Return the (X, Y) coordinate for the center point of the cell that contains the specified text.  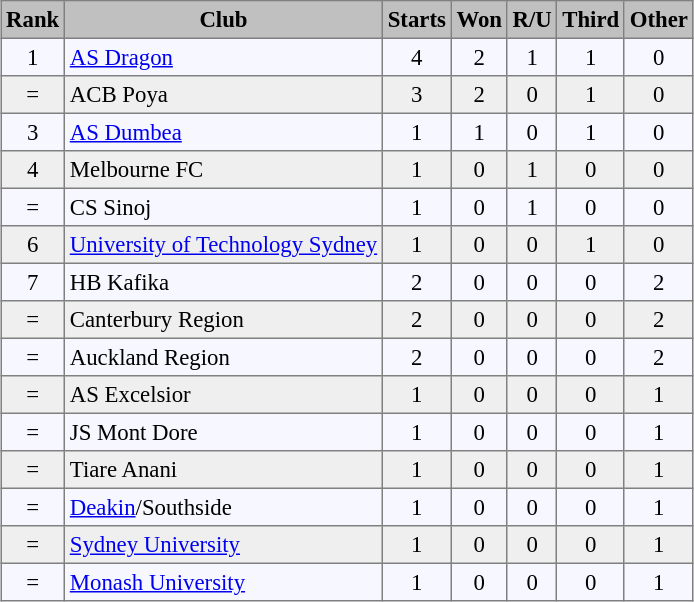
Deakin/Southside (224, 507)
AS Dragon (224, 57)
AS Dumbea (224, 132)
Won (479, 20)
AS Excelsior (224, 395)
Third (590, 20)
JS Mont Dore (224, 432)
CS Sinoj (224, 207)
University of Technology Sydney (224, 245)
HB Kafika (224, 282)
Monash University (224, 582)
6 (33, 245)
7 (33, 282)
Rank (33, 20)
Club (224, 20)
Sydney University (224, 545)
Other (658, 20)
Melbourne FC (224, 170)
Auckland Region (224, 357)
R/U (532, 20)
Starts (416, 20)
Tiare Anani (224, 470)
ACB Poya (224, 95)
Canterbury Region (224, 320)
